Capture the cell that displays the provided text and extract its (X, Y) central coordinate. 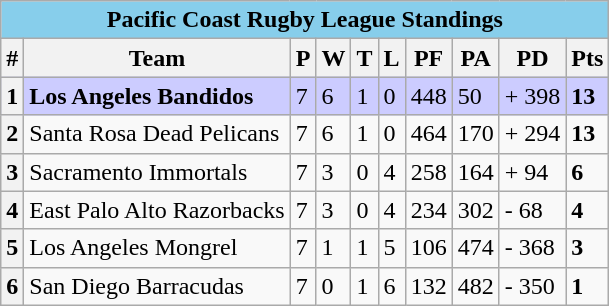
132 (428, 286)
Santa Rosa Dead Pelicans (157, 134)
T (364, 58)
# (12, 58)
2 (12, 134)
Los Angeles Bandidos (157, 96)
- 68 (532, 210)
50 (476, 96)
302 (476, 210)
P (303, 58)
448 (428, 96)
474 (476, 248)
- 350 (532, 286)
- 368 (532, 248)
234 (428, 210)
San Diego Barracudas (157, 286)
PA (476, 58)
164 (476, 172)
PD (532, 58)
Pts (588, 58)
+ 294 (532, 134)
Los Angeles Mongrel (157, 248)
Pacific Coast Rugby League Standings (305, 20)
464 (428, 134)
East Palo Alto Razorbacks (157, 210)
PF (428, 58)
L (392, 58)
+ 94 (532, 172)
170 (476, 134)
482 (476, 286)
Sacramento Immortals (157, 172)
106 (428, 248)
W (334, 58)
258 (428, 172)
+ 398 (532, 96)
Team (157, 58)
